From the cell containing the given text, extract its center point as [X, Y] coordinate. 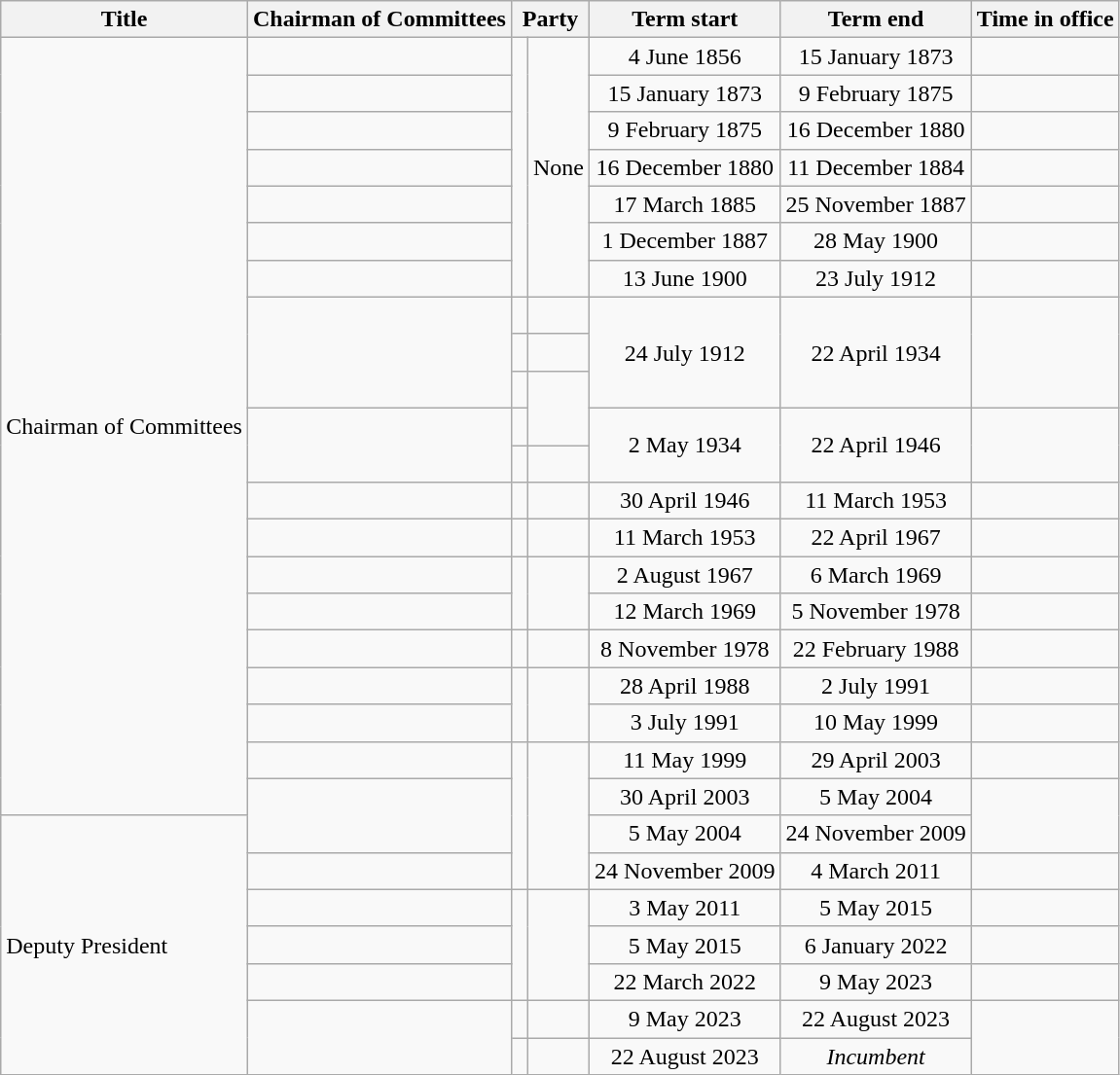
2 May 1934 [685, 445]
22 February 1988 [876, 649]
13 June 1900 [685, 278]
11 May 1999 [685, 760]
11 December 1884 [876, 167]
22 April 1946 [876, 445]
Deputy President [125, 945]
2 July 1991 [876, 686]
5 November 1978 [876, 612]
6 January 2022 [876, 945]
None [559, 167]
22 March 2022 [685, 982]
Time in office [1045, 19]
Term start [685, 19]
30 April 2003 [685, 797]
6 March 1969 [876, 575]
17 March 1885 [685, 204]
28 April 1988 [685, 686]
Party [550, 19]
29 April 2003 [876, 760]
28 May 1900 [876, 241]
3 July 1991 [685, 723]
30 April 1946 [685, 501]
4 March 2011 [876, 871]
12 March 1969 [685, 612]
22 April 1934 [876, 352]
23 July 1912 [876, 278]
22 April 1967 [876, 538]
2 August 1967 [685, 575]
Incumbent [876, 1056]
10 May 1999 [876, 723]
4 June 1856 [685, 56]
3 May 2011 [685, 908]
Title [125, 19]
25 November 1887 [876, 204]
1 December 1887 [685, 241]
Term end [876, 19]
24 July 1912 [685, 352]
8 November 1978 [685, 649]
